Extract the (x, y) coordinate from the center of the cell holding the provided text.  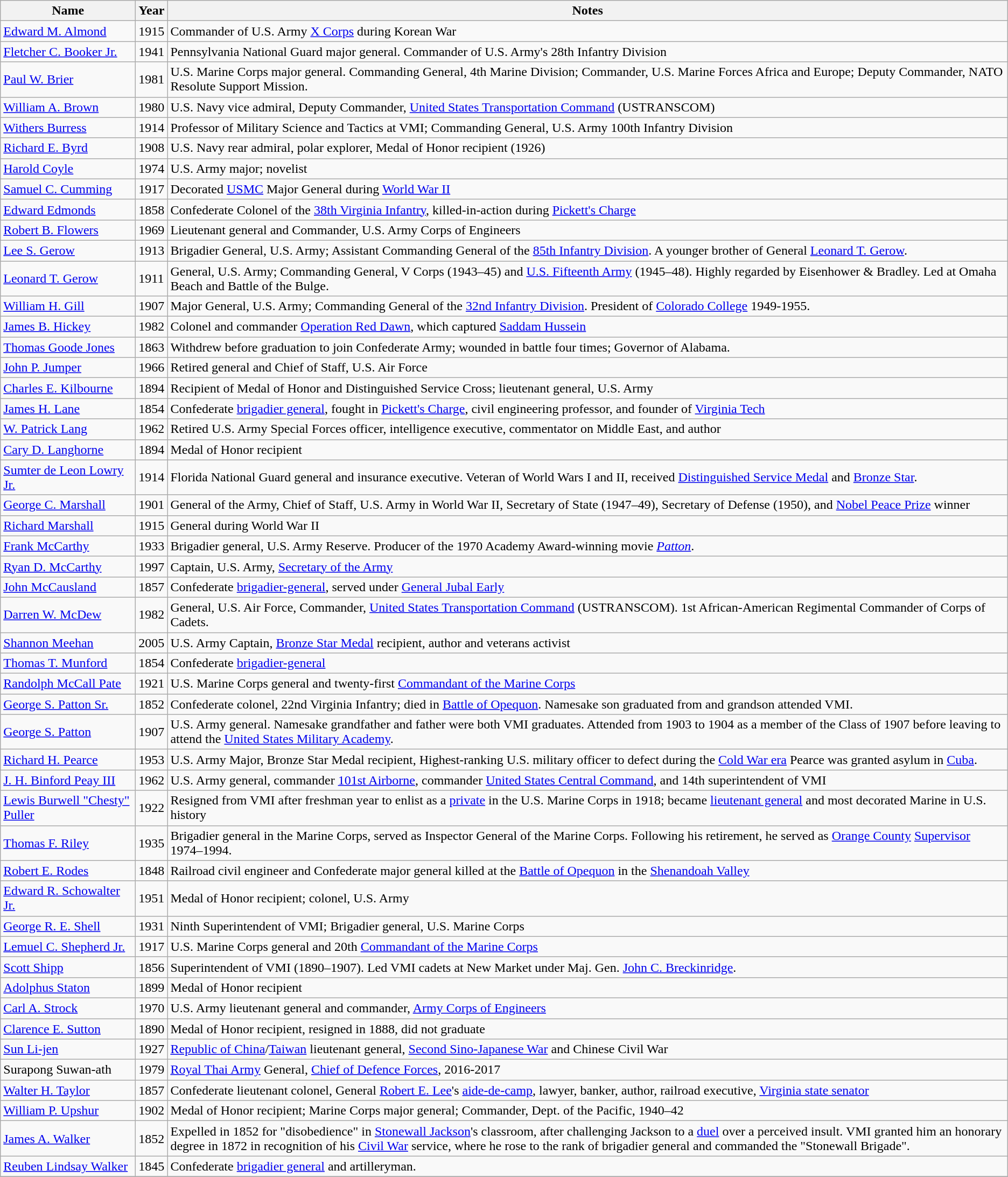
U.S. Army Captain, Bronze Star Medal recipient, author and veterans activist (587, 642)
Brigadier general, U.S. Army Reserve. Producer of the 1970 Academy Award-winning movie Patton. (587, 546)
Ninth Superintendent of VMI; Brigadier general, U.S. Marine Corps (587, 926)
Medal of Honor recipient; Marine Corps major general; Commander, Dept. of the Pacific, 1940–42 (587, 1111)
Shannon Meehan (68, 642)
Professor of Military Science and Tactics at VMI; Commanding General, U.S. Army 100th Infantry Division (587, 128)
Harold Coyle (68, 169)
George C. Marshall (68, 505)
U.S. Marine Corps general and 20th Commandant of the Marine Corps (587, 947)
1979 (152, 1070)
W. Patrick Lang (68, 429)
1845 (152, 1166)
Edward M. Almond (68, 31)
1902 (152, 1111)
1970 (152, 1008)
Confederate lieutenant colonel, General Robert E. Lee's aide-de-camp, lawyer, banker, author, railroad executive, Virginia state senator (587, 1090)
1848 (152, 871)
Leonard T. Gerow (68, 278)
Notes (587, 11)
Thomas Goode Jones (68, 347)
1863 (152, 347)
John P. Jumper (68, 368)
Year (152, 11)
Commander of U.S. Army X Corps during Korean War (587, 31)
1974 (152, 169)
Ryan D. McCarthy (68, 566)
U.S. Army major; novelist (587, 169)
1927 (152, 1049)
Lieutenant general and Commander, U.S. Army Corps of Engineers (587, 230)
James A. Walker (68, 1138)
Sumter de Leon Lowry Jr. (68, 477)
Surapong Suwan-ath (68, 1070)
Recipient of Medal of Honor and Distinguished Service Cross; lieutenant general, U.S. Army (587, 388)
Confederate brigadier-general, served under General Jubal Early (587, 587)
James H. Lane (68, 409)
1997 (152, 566)
Medal of Honor recipient; colonel, U.S. Army (587, 898)
Confederate brigadier-general (587, 663)
Superintendent of VMI (1890–1907). Led VMI cadets at New Market under Maj. Gen. John C. Breckinridge. (587, 967)
Decorated USMC Major General during World War II (587, 189)
Richard Marshall (68, 526)
1890 (152, 1029)
Richard E. Byrd (68, 148)
Withdrew before graduation to join Confederate Army; wounded in battle four times; Governor of Alabama. (587, 347)
Frank McCarthy (68, 546)
Adolphus Staton (68, 987)
Cary D. Langhorne (68, 450)
1953 (152, 760)
Withers Burress (68, 128)
1980 (152, 107)
1858 (152, 209)
William A. Brown (68, 107)
Name (68, 11)
Pennsylvania National Guard major general. Commander of U.S. Army's 28th Infantry Division (587, 52)
Robert E. Rodes (68, 871)
1969 (152, 230)
Carl A. Strock (68, 1008)
U.S. Navy rear admiral, polar explorer, Medal of Honor recipient (1926) (587, 148)
U.S. Marine Corps general and twenty-first Commandant of the Marine Corps (587, 684)
1941 (152, 52)
1921 (152, 684)
Colonel and commander Operation Red Dawn, which captured Saddam Hussein (587, 327)
1933 (152, 546)
John McCausland (68, 587)
Thomas T. Munford (68, 663)
J. H. Binford Peay III (68, 780)
1922 (152, 808)
Captain, U.S. Army, Secretary of the Army (587, 566)
Thomas F. Riley (68, 843)
U.S. Army lieutenant general and commander, Army Corps of Engineers (587, 1008)
Major General, U.S. Army; Commanding General of the 32nd Infantry Division. President of Colorado College 1949-1955. (587, 306)
Paul W. Brier (68, 80)
George S. Patton Sr. (68, 704)
William P. Upshur (68, 1111)
Railroad civil engineer and Confederate major general killed at the Battle of Opequon in the Shenandoah Valley (587, 871)
1856 (152, 967)
Scott Shipp (68, 967)
Lee S. Gerow (68, 250)
1935 (152, 843)
1931 (152, 926)
Florida National Guard general and insurance executive. Veteran of World Wars I and II, received Distinguished Service Medal and Bronze Star. (587, 477)
Republic of China/Taiwan lieutenant general, Second Sino-Japanese War and Chinese Civil War (587, 1049)
1899 (152, 987)
Confederate brigadier general and artilleryman. (587, 1166)
Retired U.S. Army Special Forces officer, intelligence executive, commentator on Middle East, and author (587, 429)
1908 (152, 148)
1911 (152, 278)
George R. E. Shell (68, 926)
Walter H. Taylor (68, 1090)
Retired general and Chief of Staff, U.S. Air Force (587, 368)
Robert B. Flowers (68, 230)
George S. Patton (68, 732)
Fletcher C. Booker Jr. (68, 52)
James B. Hickey (68, 327)
1913 (152, 250)
Lewis Burwell "Chesty" Puller (68, 808)
Confederate brigadier general, fought in Pickett's Charge, civil engineering professor, and founder of Virginia Tech (587, 409)
Darren W. McDew (68, 615)
Medal of Honor recipient, resigned in 1888, did not graduate (587, 1029)
Confederate colonel, 22nd Virginia Infantry; died in Battle of Opequon. Namesake son graduated from and grandson attended VMI. (587, 704)
William H. Gill (68, 306)
2005 (152, 642)
U.S. Navy vice admiral, Deputy Commander, United States Transportation Command (USTRANSCOM) (587, 107)
U.S. Army general, commander 101st Airborne, commander United States Central Command, and 14th superintendent of VMI (587, 780)
General, U.S. Air Force, Commander, United States Transportation Command (USTRANSCOM). 1st African-American Regimental Commander of Corps of Cadets. (587, 615)
Edward R. Schowalter Jr. (68, 898)
Lemuel C. Shepherd Jr. (68, 947)
Royal Thai Army General, Chief of Defence Forces, 2016-2017 (587, 1070)
Edward Edmonds (68, 209)
Samuel C. Cumming (68, 189)
General during World War II (587, 526)
Richard H. Pearce (68, 760)
1981 (152, 80)
1966 (152, 368)
1901 (152, 505)
Charles E. Kilbourne (68, 388)
1951 (152, 898)
Confederate Colonel of the 38th Virginia Infantry, killed-in-action during Pickett's Charge (587, 209)
Reuben Lindsay Walker (68, 1166)
Sun Li-jen (68, 1049)
Brigadier General, U.S. Army; Assistant Commanding General of the 85th Infantry Division. A younger brother of General Leonard T. Gerow. (587, 250)
Clarence E. Sutton (68, 1029)
Randolph McCall Pate (68, 684)
